For the text-containing cell, return its midpoint in (X, Y) coordinate format. 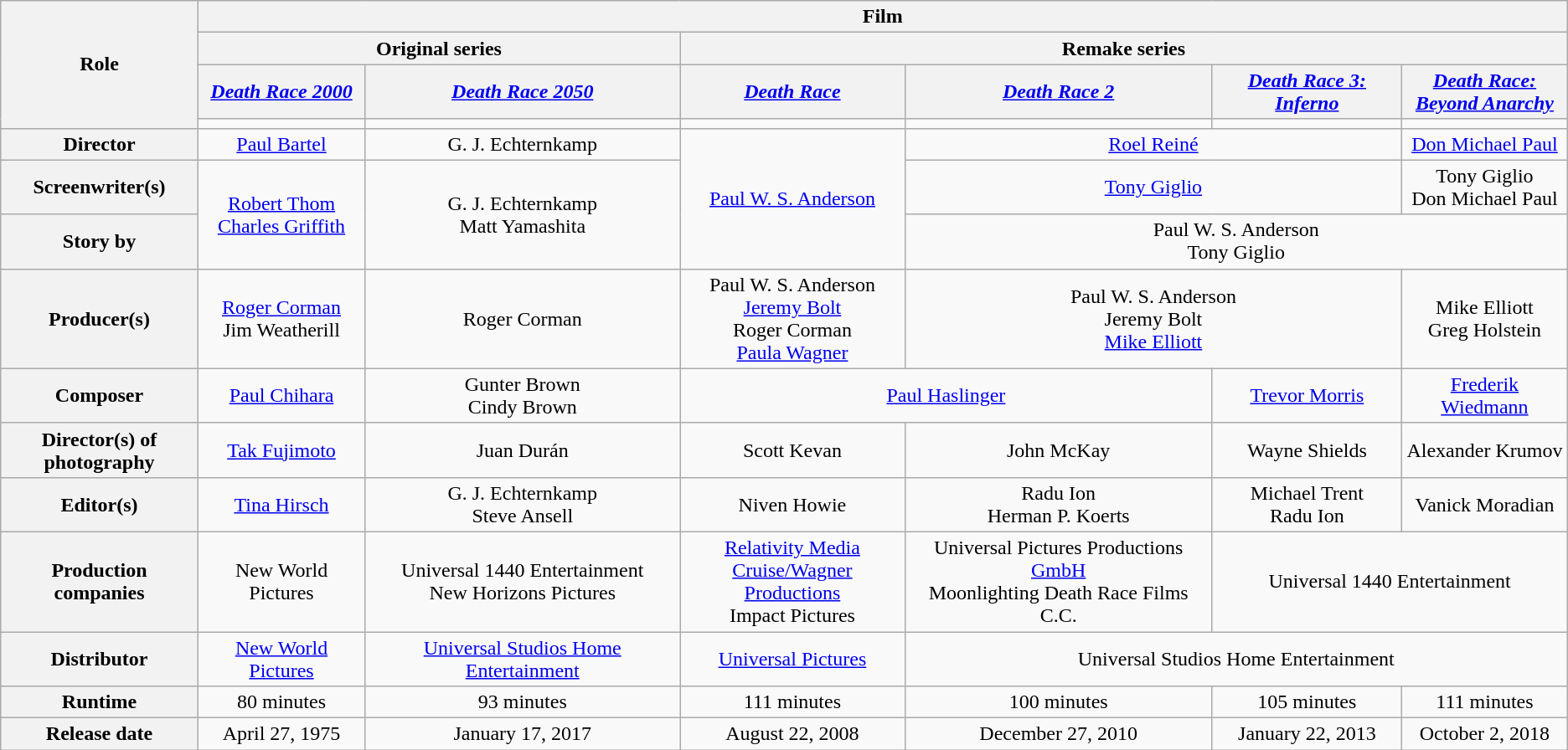
Universal Pictures (792, 658)
Robert ThomCharles Griffith (281, 214)
Gunter BrownCindy Brown (523, 395)
G. J. EchternkampSteve Ansell (523, 504)
John McKay (1059, 450)
Don Michael Paul (1485, 144)
Distributor (100, 658)
Death Race 2050 (523, 92)
Screenwriter(s) (100, 187)
Scott Kevan (792, 450)
Mike ElliottGreg Holstein (1485, 318)
August 22, 2008 (792, 734)
Director (100, 144)
Paul Chihara (281, 395)
Alexander Krumov (1485, 450)
October 2, 2018 (1485, 734)
Death Race (792, 92)
Production companies (100, 581)
Producer(s) (100, 318)
Tak Fujimoto (281, 450)
January 17, 2017 (523, 734)
January 22, 2013 (1307, 734)
Editor(s) (100, 504)
80 minutes (281, 702)
Composer (100, 395)
December 27, 2010 (1059, 734)
Remake series (1124, 49)
Tony GiglioDon Michael Paul (1485, 187)
Film (883, 17)
Story by (100, 241)
Death Race 2 (1059, 92)
100 minutes (1059, 702)
Juan Durán (523, 450)
Frederik Wiedmann (1485, 395)
Universal 1440 EntertainmentNew Horizons Pictures (523, 581)
Universal 1440 Entertainment (1390, 581)
Wayne Shields (1307, 450)
Vanick Moradian (1485, 504)
Role (100, 64)
Relativity MediaCruise/Wagner ProductionsImpact Pictures (792, 581)
Tina Hirsch (281, 504)
Release date (100, 734)
Michael TrentRadu Ion (1307, 504)
Death Race: Beyond Anarchy (1485, 92)
Tony Giglio (1153, 187)
Paul Bartel (281, 144)
Radu IonHerman P. Koerts (1059, 504)
Roger CormanJim Weatherill (281, 318)
Roel Reiné (1153, 144)
Universal Pictures Productions GmbHMoonlighting Death Race Films C.C. (1059, 581)
Paul W. S. AndersonJeremy BoltRoger CormanPaula Wagner (792, 318)
Runtime (100, 702)
Paul Haslinger (946, 395)
Roger Corman (523, 318)
Paul W. S. AndersonJeremy BoltMike Elliott (1153, 318)
105 minutes (1307, 702)
G. J. EchternkampMatt Yamashita (523, 214)
G. J. Echternkamp (523, 144)
Paul W. S. AndersonTony Giglio (1236, 241)
93 minutes (523, 702)
Director(s) ofphotography (100, 450)
Trevor Morris (1307, 395)
Original series (439, 49)
Paul W. S. Anderson (792, 198)
Niven Howie (792, 504)
April 27, 1975 (281, 734)
Death Race 3: Inferno (1307, 92)
Death Race 2000 (281, 92)
